From the cell containing the given text, extract its center point as [x, y] coordinate. 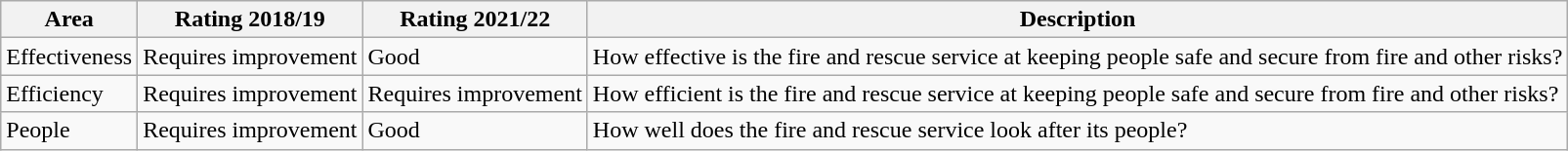
Effectiveness [69, 57]
How efficient is the fire and rescue service at keeping people safe and secure from fire and other risks? [1078, 94]
How well does the fire and rescue service look after its people? [1078, 131]
Rating 2018/19 [250, 19]
Efficiency [69, 94]
How effective is the fire and rescue service at keeping people safe and secure from fire and other risks? [1078, 57]
Area [69, 19]
Rating 2021/22 [475, 19]
People [69, 131]
Description [1078, 19]
